Capture the cell that displays the provided text and extract its (X, Y) central coordinate. 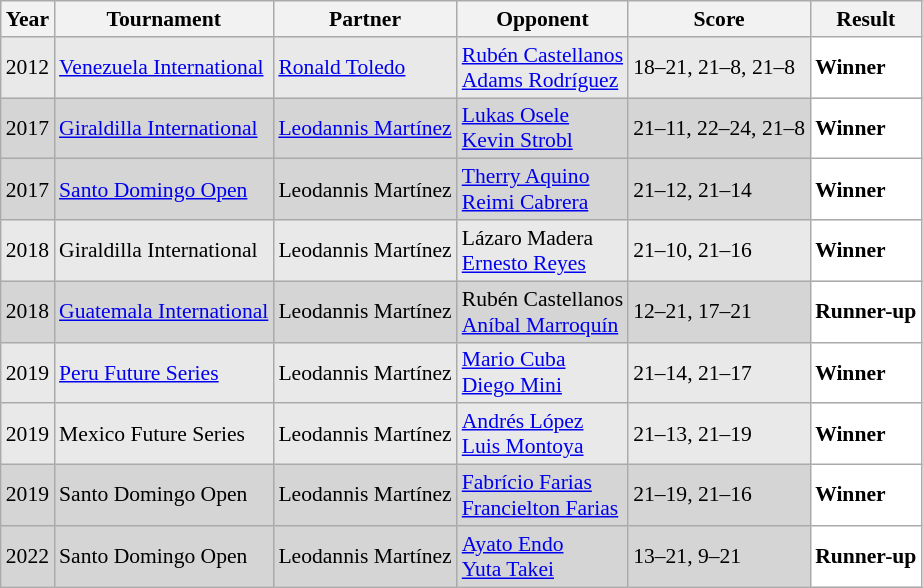
21–19, 21–16 (719, 496)
21–14, 21–17 (719, 372)
Partner (364, 19)
Score (719, 19)
Ayato Endo Yuta Takei (542, 556)
Mexico Future Series (164, 434)
21–13, 21–19 (719, 434)
Fabrício Farias Francielton Farias (542, 496)
21–12, 21–14 (719, 190)
Result (866, 19)
Venezuela International (164, 68)
Lázaro Madera Ernesto Reyes (542, 250)
Therry Aquino Reimi Cabrera (542, 190)
2012 (28, 68)
Rubén Castellanos Adams Rodríguez (542, 68)
Peru Future Series (164, 372)
Mario Cuba Diego Mini (542, 372)
Andrés López Luis Montoya (542, 434)
Ronald Toledo (364, 68)
Opponent (542, 19)
21–11, 22–24, 21–8 (719, 128)
12–21, 17–21 (719, 312)
21–10, 21–16 (719, 250)
18–21, 21–8, 21–8 (719, 68)
Guatemala International (164, 312)
Year (28, 19)
Tournament (164, 19)
2022 (28, 556)
Rubén Castellanos Aníbal Marroquín (542, 312)
Lukas Osele Kevin Strobl (542, 128)
13–21, 9–21 (719, 556)
